For the text-containing cell, return its midpoint in (X, Y) coordinate format. 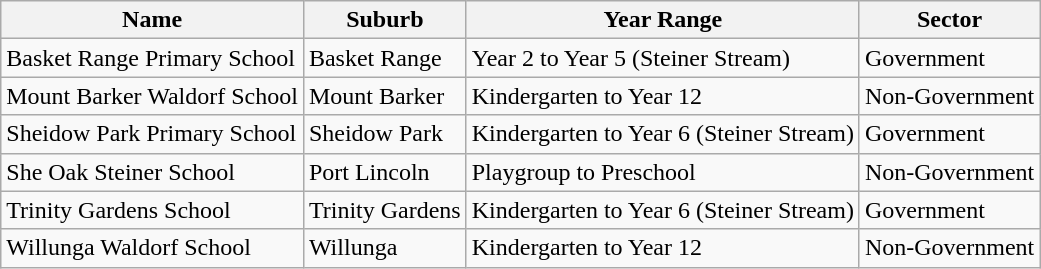
Mount Barker (384, 96)
Sheidow Park Primary School (152, 134)
Willunga (384, 248)
Trinity Gardens (384, 210)
Playgroup to Preschool (662, 172)
Basket Range (384, 58)
Trinity Gardens School (152, 210)
She Oak Steiner School (152, 172)
Year 2 to Year 5 (Steiner Stream) (662, 58)
Port Lincoln (384, 172)
Year Range (662, 20)
Basket Range Primary School (152, 58)
Willunga Waldorf School (152, 248)
Sector (949, 20)
Mount Barker Waldorf School (152, 96)
Name (152, 20)
Suburb (384, 20)
Sheidow Park (384, 134)
